Locate the cell with the specified text and output its [x, y] center coordinate. 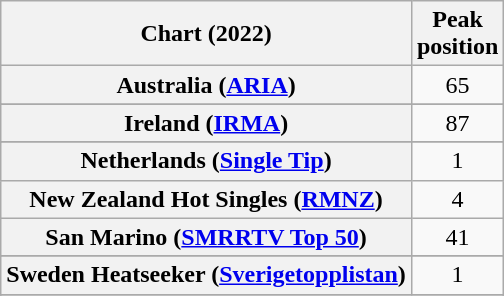
San Marino (SMRRTV Top 50) [206, 237]
Peakposition [457, 34]
Netherlands (Single Tip) [206, 161]
87 [457, 123]
Sweden Heatseeker (Sverigetopplistan) [206, 275]
4 [457, 199]
Australia (ARIA) [206, 85]
41 [457, 237]
Ireland (IRMA) [206, 123]
65 [457, 85]
New Zealand Hot Singles (RMNZ) [206, 199]
Chart (2022) [206, 34]
